Extract the (X, Y) coordinate from the center of the cell holding the provided text.  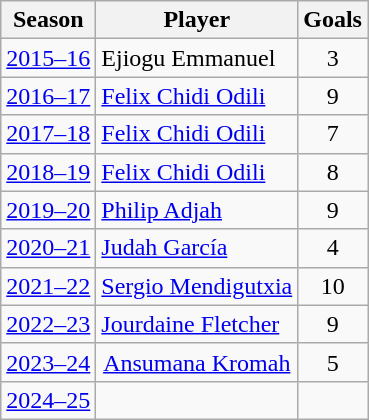
Judah García (197, 248)
Ejiogu Emmanuel (197, 58)
Sergio Mendigutxia (197, 286)
Goals (333, 20)
2016–17 (48, 96)
5 (333, 362)
Jourdaine Fletcher (197, 324)
Philip Adjah (197, 210)
4 (333, 248)
3 (333, 58)
2018–19 (48, 172)
2015–16 (48, 58)
Season (48, 20)
2024–25 (48, 400)
7 (333, 134)
2017–18 (48, 134)
2021–22 (48, 286)
2023–24 (48, 362)
Player (197, 20)
10 (333, 286)
2022–23 (48, 324)
2019–20 (48, 210)
8 (333, 172)
2020–21 (48, 248)
Ansumana Kromah (197, 362)
